Find where the given text appears and provide that cell's center as (x, y) coordinate. 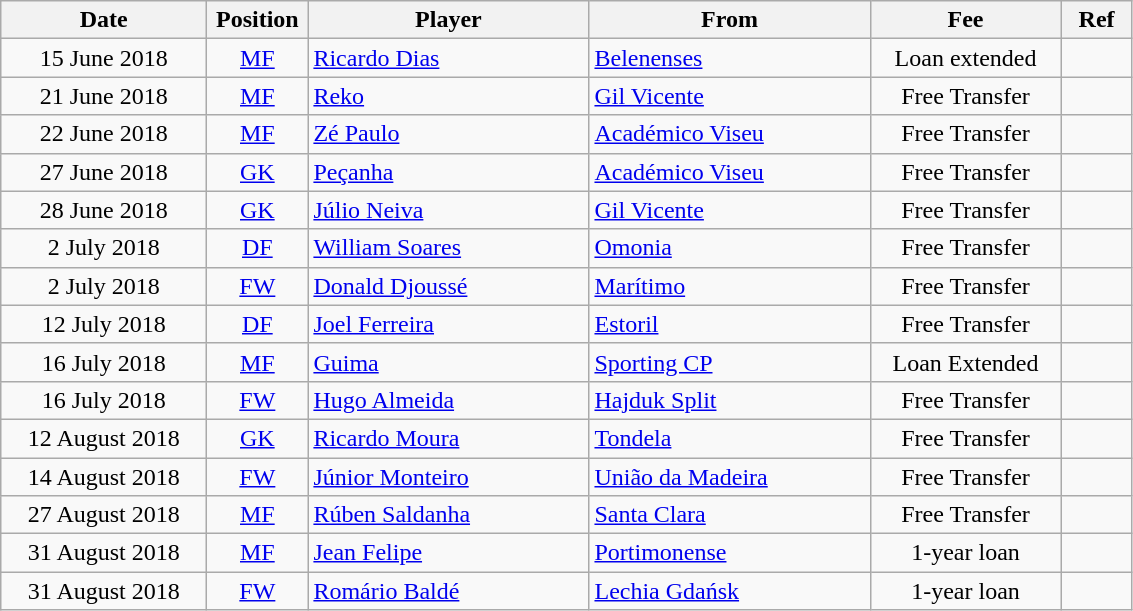
Estoril (730, 324)
Marítimo (730, 286)
Omonia (730, 248)
Lechia Gdańsk (730, 591)
William Soares (448, 248)
Hajduk Split (730, 400)
27 August 2018 (104, 515)
Júnior Monteiro (448, 477)
Player (448, 20)
Ricardo Moura (448, 438)
Hugo Almeida (448, 400)
Zé Paulo (448, 134)
21 June 2018 (104, 96)
Peçanha (448, 172)
Ref (1096, 20)
União da Madeira (730, 477)
Loan Extended (966, 362)
Portimonense (730, 553)
Reko (448, 96)
Júlio Neiva (448, 210)
Romário Baldé (448, 591)
Sporting CP (730, 362)
Guima (448, 362)
27 June 2018 (104, 172)
Santa Clara (730, 515)
Jean Felipe (448, 553)
Date (104, 20)
Loan extended (966, 58)
From (730, 20)
15 June 2018 (104, 58)
Fee (966, 20)
Position (258, 20)
Tondela (730, 438)
Rúben Saldanha (448, 515)
Ricardo Dias (448, 58)
28 June 2018 (104, 210)
22 June 2018 (104, 134)
12 July 2018 (104, 324)
12 August 2018 (104, 438)
Donald Djoussé (448, 286)
Joel Ferreira (448, 324)
Belenenses (730, 58)
14 August 2018 (104, 477)
